Determine the [X, Y] coordinate at the center of the cell enclosing the given text.  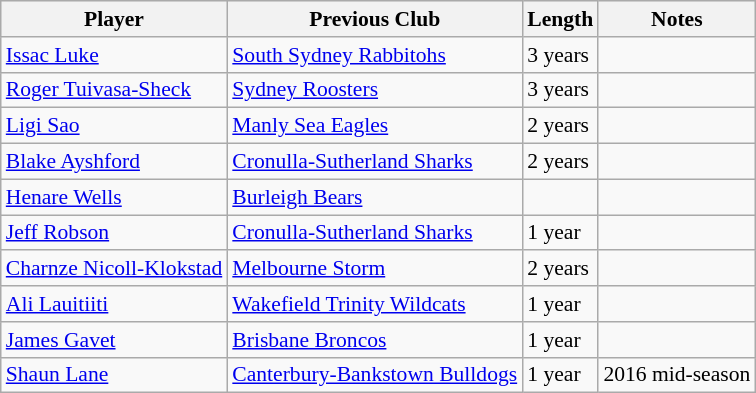
Ali Lauitiiti [114, 304]
Shaun Lane [114, 375]
Henare Wells [114, 197]
Notes [676, 19]
Wakefield Trinity Wildcats [374, 304]
Manly Sea Eagles [374, 126]
Sydney Roosters [374, 90]
Melbourne Storm [374, 269]
Charnze Nicoll-Klokstad [114, 269]
Burleigh Bears [374, 197]
Issac Luke [114, 55]
Length [560, 19]
James Gavet [114, 340]
Ligi Sao [114, 126]
2016 mid-season [676, 375]
Roger Tuivasa-Sheck [114, 90]
Player [114, 19]
South Sydney Rabbitohs [374, 55]
Previous Club [374, 19]
Blake Ayshford [114, 162]
Jeff Robson [114, 233]
Brisbane Broncos [374, 340]
Canterbury-Bankstown Bulldogs [374, 375]
